Return (x, y) of the center of cell containing provided text 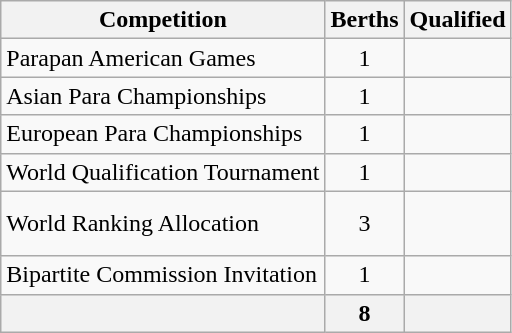
3 (364, 224)
8 (364, 313)
Bipartite Commission Invitation (163, 275)
World Ranking Allocation (163, 224)
Competition (163, 20)
European Para Championships (163, 134)
World Qualification Tournament (163, 172)
Berths (364, 20)
Parapan American Games (163, 58)
Asian Para Championships (163, 96)
Qualified (458, 20)
